Determine the [X, Y] coordinate at the center of the cell enclosing the given text.  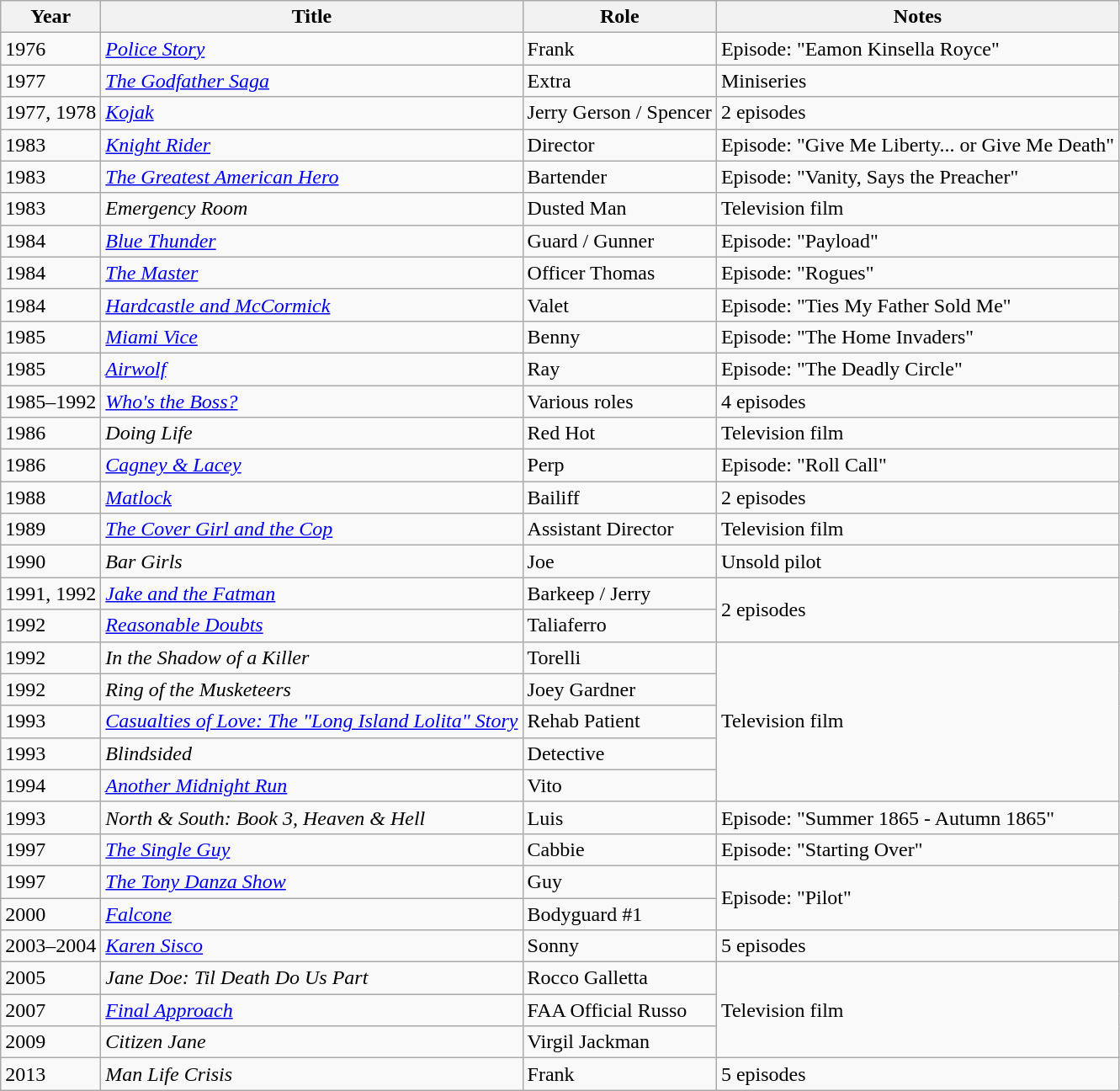
Citizen Jane [311, 1042]
The Master [311, 273]
Rehab Patient [619, 721]
Detective [619, 753]
Casualties of Love: The "Long Island Lolita" Story [311, 721]
Barkeep / Jerry [619, 593]
Guard / Gunner [619, 241]
Vito [619, 785]
Cabbie [619, 849]
Joey Gardner [619, 689]
Miami Vice [311, 337]
Rocco Galletta [619, 978]
Airwolf [311, 369]
Guy [619, 881]
FAA Official Russo [619, 1010]
Episode: "Vanity, Says the Preacher" [917, 177]
Title [311, 17]
Matlock [311, 498]
Taliaferro [619, 625]
1977, 1978 [50, 113]
Notes [917, 17]
Bailiff [619, 498]
In the Shadow of a Killer [311, 657]
1985–1992 [50, 402]
Episode: "Rogues" [917, 273]
The Godfather Saga [311, 81]
Kojak [311, 113]
4 episodes [917, 402]
Knight Rider [311, 145]
Who's the Boss? [311, 402]
Perp [619, 466]
2009 [50, 1042]
Ring of the Musketeers [311, 689]
The Single Guy [311, 849]
Hardcastle and McCormick [311, 305]
Director [619, 145]
Another Midnight Run [311, 785]
Torelli [619, 657]
Emergency Room [311, 209]
Jerry Gerson / Spencer [619, 113]
Red Hot [619, 434]
Various roles [619, 402]
Dusted Man [619, 209]
Episode: "Ties My Father Sold Me" [917, 305]
Jake and the Fatman [311, 593]
Bartender [619, 177]
Cagney & Lacey [311, 466]
Episode: "Payload" [917, 241]
2005 [50, 978]
Ray [619, 369]
The Greatest American Hero [311, 177]
Assistant Director [619, 530]
Blue Thunder [311, 241]
Joe [619, 561]
Valet [619, 305]
Miniseries [917, 81]
Benny [619, 337]
1988 [50, 498]
North & South: Book 3, Heaven & Hell [311, 817]
Reasonable Doubts [311, 625]
2007 [50, 1010]
Role [619, 17]
Episode: "The Home Invaders" [917, 337]
Final Approach [311, 1010]
Doing Life [311, 434]
2000 [50, 913]
1990 [50, 561]
Extra [619, 81]
Falcone [311, 913]
Virgil Jackman [619, 1042]
1994 [50, 785]
1989 [50, 530]
Bar Girls [311, 561]
The Cover Girl and the Cop [311, 530]
Episode: "Summer 1865 - Autumn 1865" [917, 817]
1976 [50, 49]
Police Story [311, 49]
Unsold pilot [917, 561]
Episode: "Give Me Liberty... or Give Me Death" [917, 145]
Episode: "The Deadly Circle" [917, 369]
The Tony Danza Show [311, 881]
Episode: "Starting Over" [917, 849]
Year [50, 17]
Officer Thomas [619, 273]
Man Life Crisis [311, 1074]
2003–2004 [50, 946]
Episode: "Pilot" [917, 897]
Bodyguard #1 [619, 913]
Sonny [619, 946]
Episode: "Eamon Kinsella Royce" [917, 49]
1991, 1992 [50, 593]
Episode: "Roll Call" [917, 466]
Karen Sisco [311, 946]
Jane Doe: Til Death Do Us Part [311, 978]
2013 [50, 1074]
Blindsided [311, 753]
Luis [619, 817]
1977 [50, 81]
